Scan for the cell matching the given text and deliver its (x, y) coordinate at center. 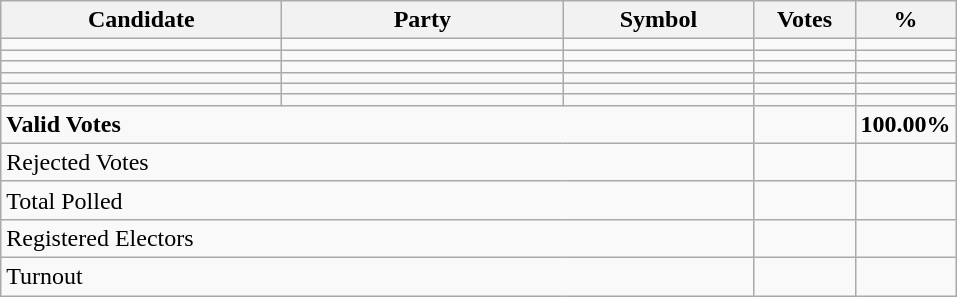
Registered Electors (378, 238)
100.00% (906, 124)
Votes (804, 20)
Total Polled (378, 200)
Rejected Votes (378, 162)
Candidate (142, 20)
Valid Votes (378, 124)
% (906, 20)
Symbol (658, 20)
Turnout (378, 276)
Party (422, 20)
